For the text-containing cell, return its midpoint in [X, Y] coordinate format. 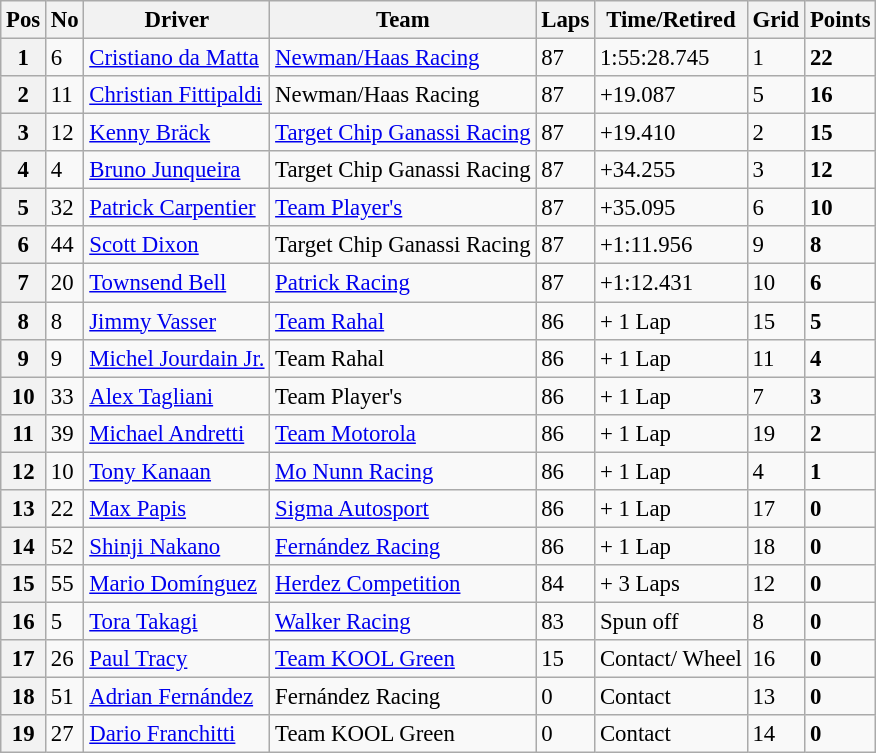
Tony Kanaan [177, 471]
Time/Retired [672, 20]
Team Motorola [403, 433]
44 [65, 245]
39 [65, 433]
Tora Takagi [177, 621]
Herdez Competition [403, 584]
+1:11.956 [672, 245]
Grid [776, 20]
Jimmy Vasser [177, 321]
Scott Dixon [177, 245]
Spun off [672, 621]
Sigma Autosport [403, 509]
33 [65, 396]
+35.095 [672, 208]
26 [65, 659]
51 [65, 697]
+ 3 Laps [672, 584]
Kenny Bräck [177, 133]
Mario Domínguez [177, 584]
+1:12.431 [672, 283]
Patrick Carpentier [177, 208]
52 [65, 546]
+19.410 [672, 133]
83 [566, 621]
Townsend Bell [177, 283]
Team [403, 20]
1:55:28.745 [672, 58]
Contact/ Wheel [672, 659]
No [65, 20]
55 [65, 584]
Max Papis [177, 509]
Mo Nunn Racing [403, 471]
Paul Tracy [177, 659]
Driver [177, 20]
20 [65, 283]
27 [65, 734]
32 [65, 208]
Michael Andretti [177, 433]
Dario Franchitti [177, 734]
84 [566, 584]
+19.087 [672, 95]
Bruno Junqueira [177, 170]
Cristiano da Matta [177, 58]
Adrian Fernández [177, 697]
Walker Racing [403, 621]
Michel Jourdain Jr. [177, 358]
Shinji Nakano [177, 546]
+34.255 [672, 170]
Christian Fittipaldi [177, 95]
Laps [566, 20]
Alex Tagliani [177, 396]
Patrick Racing [403, 283]
Points [840, 20]
Pos [24, 20]
